From the cell containing the given text, extract its center point as [X, Y] coordinate. 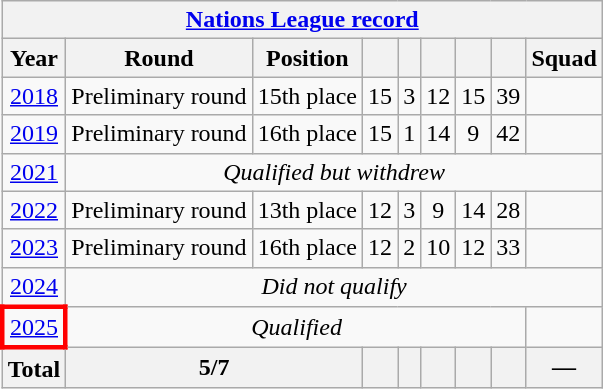
10 [438, 248]
Qualified but withdrew [334, 172]
1 [410, 134]
Did not qualify [334, 287]
5/7 [214, 368]
33 [508, 248]
2021 [34, 172]
2019 [34, 134]
39 [508, 96]
Total [34, 368]
15th place [307, 96]
13th place [307, 210]
Position [307, 58]
28 [508, 210]
Qualified [296, 328]
— [564, 368]
Year [34, 58]
Round [159, 58]
2025 [34, 328]
Squad [564, 58]
42 [508, 134]
2018 [34, 96]
2 [410, 248]
2023 [34, 248]
2022 [34, 210]
Nations League record [302, 20]
2024 [34, 287]
